Pinpoint the cell where the given text exists, returning its [X, Y] midpoint coordinate. 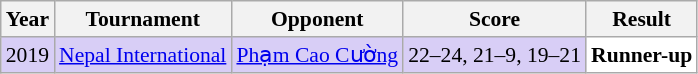
22–24, 21–9, 19–21 [494, 55]
2019 [28, 55]
Result [642, 19]
Opponent [317, 19]
Tournament [142, 19]
Nepal International [142, 55]
Phạm Cao Cường [317, 55]
Runner-up [642, 55]
Score [494, 19]
Year [28, 19]
